Scan for the cell matching the given text and deliver its [x, y] coordinate at center. 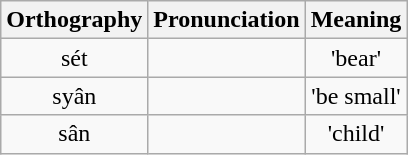
sân [74, 134]
'child' [356, 134]
'be small' [356, 96]
Meaning [356, 20]
'bear' [356, 58]
syân [74, 96]
sét [74, 58]
Orthography [74, 20]
Pronunciation [226, 20]
